Scan for the cell matching the given text and deliver its (X, Y) coordinate at center. 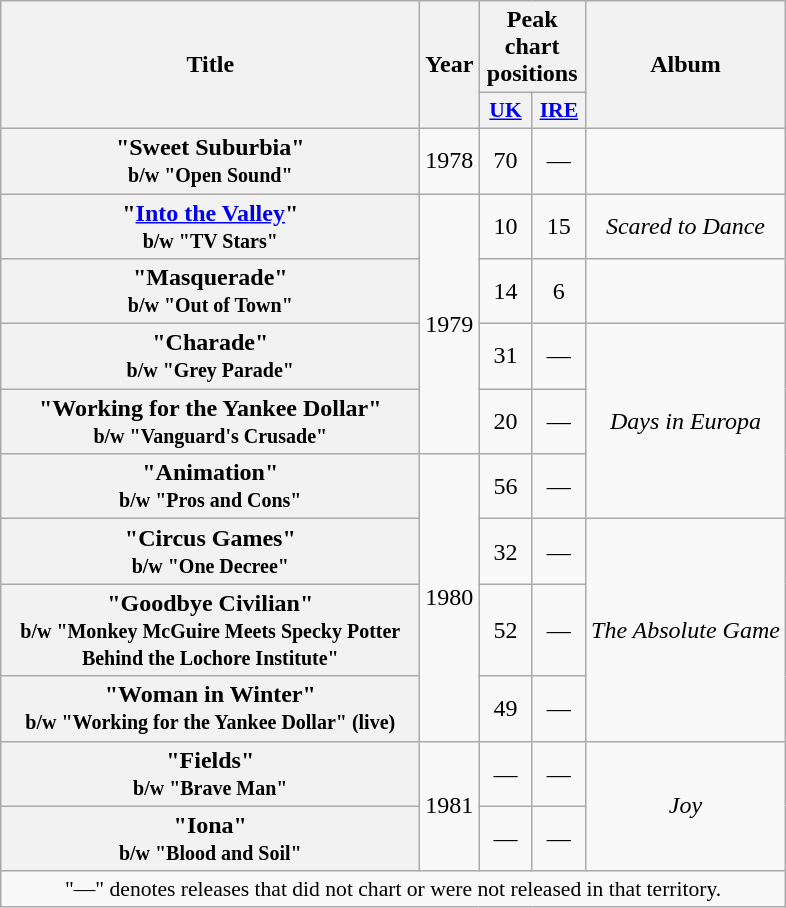
56 (506, 486)
"Goodbye Civilian"b/w "Monkey McGuire Meets Specky Potter Behind the Lochore Institute" (210, 630)
"—" denotes releases that did not chart or were not released in that territory. (394, 889)
15 (558, 226)
"Circus Games"b/w "One Decree" (210, 552)
"Iona"b/w "Blood and Soil" (210, 838)
"Charade"b/w "Grey Parade" (210, 356)
The Absolute Game (686, 630)
"Woman in Winter"b/w "Working for the Yankee Dollar" (live) (210, 708)
Peak chart positions (532, 47)
Days in Europa (686, 422)
"Working for the Yankee Dollar"b/w "Vanguard's Crusade" (210, 422)
Title (210, 65)
1980 (450, 598)
UK (506, 111)
49 (506, 708)
32 (506, 552)
"Masquerade"b/w "Out of Town" (210, 292)
14 (506, 292)
"Animation"b/w "Pros and Cons" (210, 486)
"Into the Valley"b/w "TV Stars" (210, 226)
1979 (450, 324)
10 (506, 226)
20 (506, 422)
Album (686, 65)
31 (506, 356)
"Sweet Suburbia"b/w "Open Sound" (210, 160)
Scared to Dance (686, 226)
1978 (450, 160)
6 (558, 292)
Joy (686, 806)
52 (506, 630)
Year (450, 65)
"Fields"b/w "Brave Man" (210, 774)
1981 (450, 806)
IRE (558, 111)
70 (506, 160)
